Locate the cell with the specified text and output its [X, Y] center coordinate. 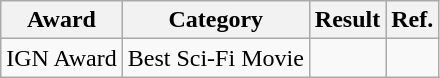
Result [347, 20]
Category [216, 20]
Ref. [412, 20]
Award [62, 20]
IGN Award [62, 58]
Best Sci-Fi Movie [216, 58]
